Locate the cell with the specified text and output its [X, Y] center coordinate. 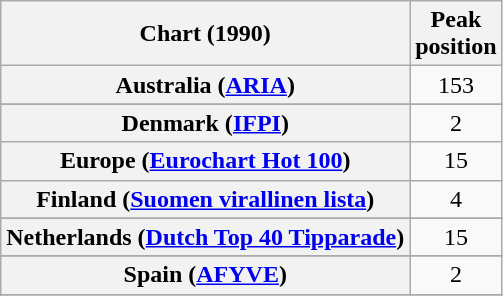
Spain (AFYVE) [206, 275]
Australia (ARIA) [206, 85]
Peakposition [456, 34]
Finland (Suomen virallinen lista) [206, 199]
Netherlands (Dutch Top 40 Tipparade) [206, 237]
Europe (Eurochart Hot 100) [206, 161]
4 [456, 199]
Chart (1990) [206, 34]
Denmark (IFPI) [206, 123]
153 [456, 85]
